Scan for the cell matching the given text and deliver its [X, Y] coordinate at center. 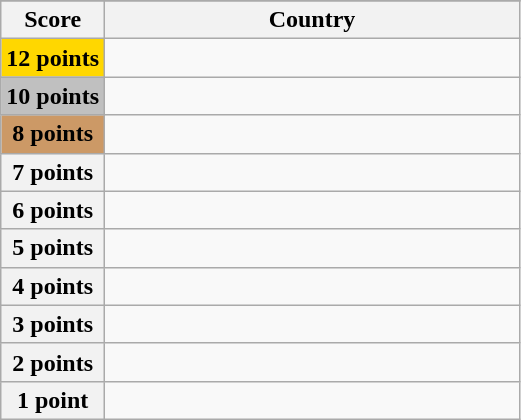
8 points [53, 134]
1 point [53, 400]
10 points [53, 96]
Score [53, 20]
Country [312, 20]
7 points [53, 172]
12 points [53, 58]
5 points [53, 248]
2 points [53, 362]
4 points [53, 286]
3 points [53, 324]
6 points [53, 210]
